Return the [x, y] coordinate for the center point of the cell that contains the specified text.  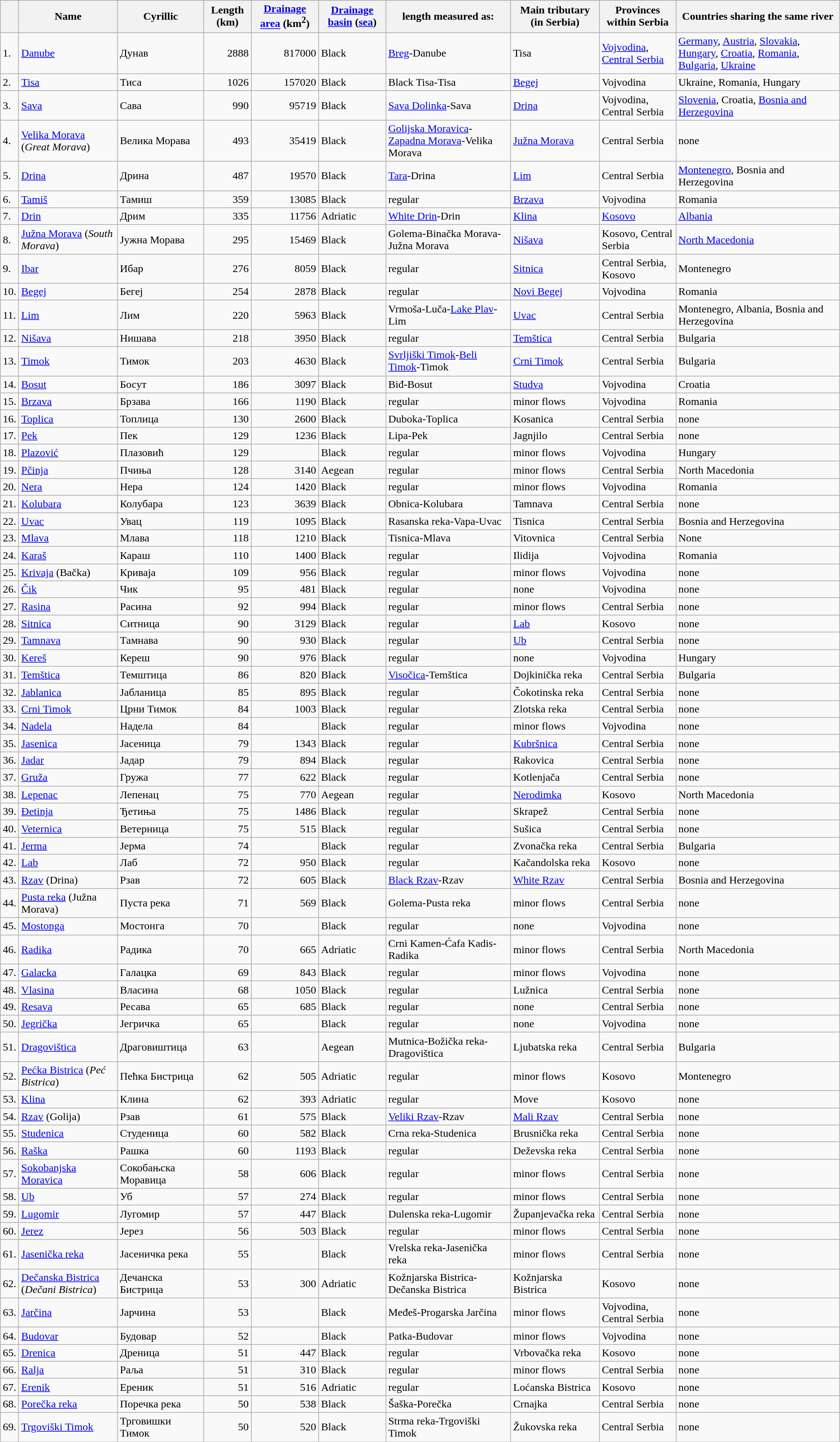
295 [227, 240]
Mutnica-Božička reka-Dragovištica [449, 1047]
3950 [285, 338]
56. [10, 1151]
59. [10, 1214]
55. [10, 1134]
Sava Dolinka-Sava [449, 105]
Tamiš [68, 199]
1400 [285, 555]
Сава [161, 105]
254 [227, 292]
Vrbovačka reka [555, 1353]
19. [10, 470]
Јегричка [161, 1024]
Rasina [68, 607]
Расина [161, 607]
Пуста река [161, 903]
Sava [68, 105]
Tara-Drina [449, 176]
Germany, Austria, Slovakia, Hungary, Croatia, Romania, Bulgaria, Ukraine [757, 53]
48. [10, 989]
Тиса [161, 82]
Županjevačka reka [555, 1214]
Чик [161, 589]
18. [10, 453]
Ереник [161, 1387]
950 [285, 863]
359 [227, 199]
15469 [285, 240]
Млава [161, 538]
817000 [285, 53]
Kačandolska reka [555, 863]
Tisnica-Mlava [449, 538]
63 [227, 1047]
895 [285, 692]
Zlotska reka [555, 709]
Đetinja [68, 812]
67. [10, 1387]
Main tributary (in Serbia) [555, 17]
71 [227, 903]
Dečanska Bistrica (Dečani Bistrica) [68, 1283]
33. [10, 709]
20. [10, 487]
Dojkinička reka [555, 675]
Ukraine, Romania, Hungary [757, 82]
Tisnica [555, 521]
582 [285, 1134]
Jasenica [68, 743]
218 [227, 338]
Мостонга [161, 926]
9. [10, 268]
Рашка [161, 1151]
62. [10, 1283]
Crna reka-Studenica [449, 1134]
77 [227, 778]
Black Rzav-Rzav [449, 880]
Deževska reka [555, 1151]
Пек [161, 435]
Караш [161, 555]
Galacka [68, 972]
956 [285, 572]
Jerez [68, 1231]
487 [227, 176]
Dulenska reka-Lugomir [449, 1214]
Slovenia, Croatia, Bosnia and Herzegovina [757, 105]
520 [285, 1428]
49. [10, 1007]
Crnajka [555, 1404]
Veliki Rzav-Rzav [449, 1117]
Vrmoša-Luča-Lake Plav-Lim [449, 315]
36. [10, 760]
Južna Morava (South Morava) [68, 240]
53. [10, 1099]
665 [285, 949]
3097 [285, 384]
30. [10, 658]
3639 [285, 504]
1343 [285, 743]
Šaška-Porečka [449, 1404]
Топлица [161, 418]
Nerodimka [555, 795]
685 [285, 1007]
8059 [285, 268]
Duboka-Toplica [449, 418]
Дунав [161, 53]
Нера [161, 487]
166 [227, 401]
119 [227, 521]
Kožnjarska Bistrica [555, 1283]
length measured as: [449, 17]
12. [10, 338]
Jerma [68, 846]
35419 [285, 141]
1. [10, 53]
61. [10, 1254]
605 [285, 880]
Rakovica [555, 760]
Novi Begej [555, 292]
Велика Морава [161, 141]
19570 [285, 176]
Golema-Binačka Morava-Južna Morava [449, 240]
1095 [285, 521]
Veternica [68, 829]
47. [10, 972]
Клина [161, 1099]
23. [10, 538]
Јасеница [161, 743]
Ralja [68, 1370]
Лаб [161, 863]
44. [10, 903]
65. [10, 1353]
Ђетиња [161, 812]
White Drin-Drin [449, 216]
Увац [161, 521]
976 [285, 658]
Драговиштица [161, 1047]
Skrapež [555, 812]
Resava [68, 1007]
52 [227, 1336]
7. [10, 216]
6. [10, 199]
157020 [285, 82]
1193 [285, 1151]
11756 [285, 216]
10. [10, 292]
124 [227, 487]
Kotlenjača [555, 778]
Rasanska reka-Vapa-Uvac [449, 521]
3129 [285, 624]
66. [10, 1370]
493 [227, 141]
39. [10, 812]
274 [285, 1197]
Колубара [161, 504]
40. [10, 829]
38. [10, 795]
505 [285, 1076]
Strma reka-Trgoviški Timok [449, 1428]
Vitovnica [555, 538]
13085 [285, 199]
Брзава [161, 401]
Лепенац [161, 795]
Vlasina [68, 989]
Trgoviški Timok [68, 1428]
Brusnička reka [555, 1134]
Mali Rzav [555, 1117]
Length (km) [227, 17]
Уб [161, 1197]
1026 [227, 82]
Timok [68, 361]
54. [10, 1117]
Porečka reka [68, 1404]
46. [10, 949]
820 [285, 675]
White Rzav [555, 880]
276 [227, 268]
15. [10, 401]
Plazović [68, 453]
Budovar [68, 1336]
34. [10, 726]
Mostonga [68, 926]
Krivaja (Bačka) [68, 572]
Obnica-Kolubara [449, 504]
Тимок [161, 361]
17. [10, 435]
Kosanica [555, 418]
69. [10, 1428]
Južna Morava [555, 141]
Pek [68, 435]
Ljubatska reka [555, 1047]
41. [10, 846]
Žukovska reka [555, 1428]
Countries sharing the same river [757, 17]
25. [10, 572]
Јерма [161, 846]
Jegrička [68, 1024]
61 [227, 1117]
Студеница [161, 1134]
110 [227, 555]
Босут [161, 384]
503 [285, 1231]
Čik [68, 589]
Kožnjarska Bistrica-Dečanska Bistrica [449, 1283]
50. [10, 1024]
51. [10, 1047]
1236 [285, 435]
Надела [161, 726]
Croatia [757, 384]
45. [10, 926]
Sušica [555, 829]
Темштица [161, 675]
21. [10, 504]
Karaš [68, 555]
Галацка [161, 972]
Svrljiški Timok-Beli Timok-Timok [449, 361]
27. [10, 607]
92 [227, 607]
930 [285, 641]
Lepenac [68, 795]
Kereš [68, 658]
Бегеј [161, 292]
118 [227, 538]
Velika Morava (Great Morava) [68, 141]
22. [10, 521]
56 [227, 1231]
335 [227, 216]
60. [10, 1231]
55 [227, 1254]
13. [10, 361]
58. [10, 1197]
Лугомир [161, 1214]
123 [227, 504]
393 [285, 1099]
Central Serbia, Kosovo [638, 268]
Toplica [68, 418]
128 [227, 470]
Јерез [161, 1231]
Криваја [161, 572]
Лим [161, 315]
Studenica [68, 1134]
990 [227, 105]
5963 [285, 315]
203 [227, 361]
Cyrillic [161, 17]
3. [10, 105]
95 [227, 589]
569 [285, 903]
Studva [555, 384]
Montenegro, Albania, Bosnia and Herzegovina [757, 315]
Sokobanjska Moravica [68, 1174]
Ситница [161, 624]
Visočica-Temštica [449, 675]
16. [10, 418]
Трговишки Тимок [161, 1428]
1486 [285, 812]
37. [10, 778]
57. [10, 1174]
Čokotinska reka [555, 692]
Drin [68, 216]
Radika [68, 949]
4630 [285, 361]
Плазовић [161, 453]
2878 [285, 292]
Provinces within Serbia [638, 17]
515 [285, 829]
63. [10, 1313]
68. [10, 1404]
Bosut [68, 384]
Jadar [68, 760]
95719 [285, 105]
Будовар [161, 1336]
Поречка река [161, 1404]
11. [10, 315]
Međeš-Progarska Jarčina [449, 1313]
52. [10, 1076]
Drenica [68, 1353]
8. [10, 240]
220 [227, 315]
Pećka Bistrica (Peć Bistrica) [68, 1076]
Kolubara [68, 504]
Breg-Danube [449, 53]
69 [227, 972]
Move [555, 1099]
Сокобањска Моравица [161, 1174]
130 [227, 418]
Pčinja [68, 470]
3140 [285, 470]
26. [10, 589]
Danube [68, 53]
Јарчина [161, 1313]
Patka-Budovar [449, 1336]
Dragovištica [68, 1047]
Golema-Pusta reka [449, 903]
1190 [285, 401]
43. [10, 880]
Гружа [161, 778]
85 [227, 692]
Власина [161, 989]
32. [10, 692]
Nera [68, 487]
770 [285, 795]
Albania [757, 216]
Mlava [68, 538]
24. [10, 555]
Jarčina [68, 1313]
Zvonačka reka [555, 846]
Дреница [161, 1353]
994 [285, 607]
74 [227, 846]
Нишава [161, 338]
Кереш [161, 658]
Crni Kamen-Ćafa Kadis-Radika [449, 949]
109 [227, 572]
68 [227, 989]
843 [285, 972]
2888 [227, 53]
Golijska Moravica-Zapadna Morava-Velika Morava [449, 141]
Erenik [68, 1387]
Drainage area (km2) [285, 17]
Jagnjilo [555, 435]
Ветерница [161, 829]
Vrelska reka-Jasenička reka [449, 1254]
Kosovo, Central Serbia [638, 240]
Raška [68, 1151]
28. [10, 624]
Дрим [161, 216]
1003 [285, 709]
Јадар [161, 760]
Loćanska Bistrica [555, 1387]
58 [227, 1174]
Јабланица [161, 692]
1420 [285, 487]
310 [285, 1370]
31. [10, 675]
894 [285, 760]
35. [10, 743]
Lužnica [555, 989]
516 [285, 1387]
Jablanica [68, 692]
Nadela [68, 726]
Ilidija [555, 555]
29. [10, 641]
86 [227, 675]
Пећка Бистрица [161, 1076]
300 [285, 1283]
1050 [285, 989]
Јужна Морава [161, 240]
1210 [285, 538]
Дечанска Бистрица [161, 1283]
Тамнава [161, 641]
2600 [285, 418]
Црни Тимок [161, 709]
Lugomir [68, 1214]
606 [285, 1174]
Раља [161, 1370]
Kubršnica [555, 743]
Rzav (Drina) [68, 880]
42. [10, 863]
Ресава [161, 1007]
Дрина [161, 176]
Jasenička reka [68, 1254]
Ibar [68, 268]
622 [285, 778]
Gruža [68, 778]
Lipa-Pek [449, 435]
Јасеничка река [161, 1254]
Rzav (Golija) [68, 1117]
186 [227, 384]
Ибар [161, 268]
Drainage basin (sea) [352, 17]
Black Tisa-Tisa [449, 82]
14. [10, 384]
None [757, 538]
4. [10, 141]
Name [68, 17]
Pusta reka (Južna Morava) [68, 903]
Тамиш [161, 199]
538 [285, 1404]
Montenegro, Bosnia and Herzegovina [757, 176]
575 [285, 1117]
2. [10, 82]
Biđ-Bosut [449, 384]
Пчиња [161, 470]
5. [10, 176]
Радика [161, 949]
481 [285, 589]
64. [10, 1336]
